Locate the cell with the specified text and output its [X, Y] center coordinate. 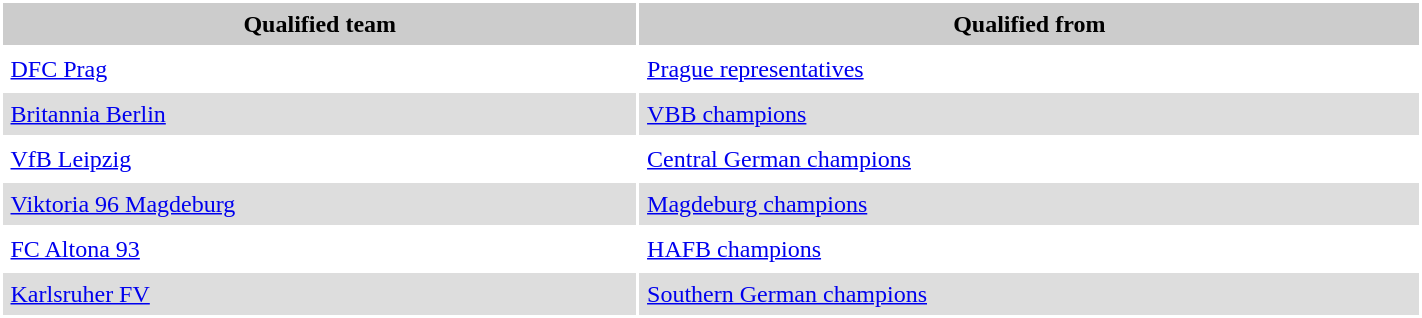
Magdeburg champions [1030, 204]
VfB Leipzig [320, 159]
FC Altona 93 [320, 249]
Southern German champions [1030, 294]
HAFB champions [1030, 249]
VBB champions [1030, 114]
Prague representatives [1030, 69]
Qualified from [1030, 24]
Karlsruher FV [320, 294]
Britannia Berlin [320, 114]
Central German champions [1030, 159]
DFC Prag [320, 69]
Qualified team [320, 24]
Viktoria 96 Magdeburg [320, 204]
